Find where the given text appears and provide that cell's center as (X, Y) coordinate. 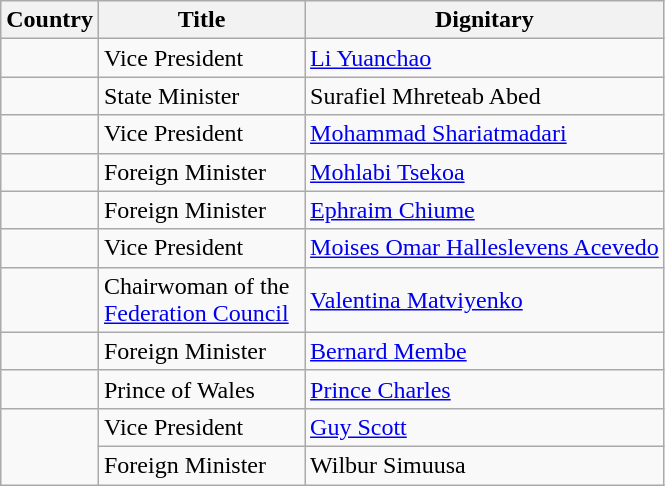
Mohammad Shariatmadari (485, 134)
Title (201, 20)
Prince Charles (485, 389)
Valentina Matviyenko (485, 300)
Dignitary (485, 20)
Moises Omar Halleslevens Acevedo (485, 248)
Chairwoman of the Federation Council (201, 300)
Wilbur Simuusa (485, 465)
Mohlabi Tsekoa (485, 172)
Bernard Membe (485, 351)
Surafiel Mhreteab Abed (485, 96)
State Minister (201, 96)
Guy Scott (485, 427)
Country (50, 20)
Prince of Wales (201, 389)
Ephraim Chiume (485, 210)
Li Yuanchao (485, 58)
